Extract the [X, Y] coordinate from the center of the cell holding the provided text.  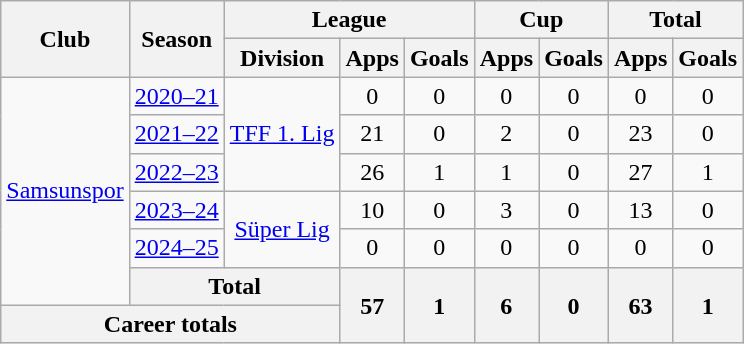
Season [176, 39]
27 [640, 172]
63 [640, 305]
Samsunspor [65, 191]
57 [372, 305]
23 [640, 134]
2024–25 [176, 248]
2022–23 [176, 172]
3 [506, 210]
Cup [541, 20]
Süper Lig [282, 229]
6 [506, 305]
2020–21 [176, 96]
2021–22 [176, 134]
TFF 1. Lig [282, 134]
Club [65, 39]
13 [640, 210]
Division [282, 58]
2 [506, 134]
21 [372, 134]
10 [372, 210]
League [349, 20]
2023–24 [176, 210]
Career totals [170, 324]
26 [372, 172]
